Capture the cell that displays the provided text and extract its (X, Y) central coordinate. 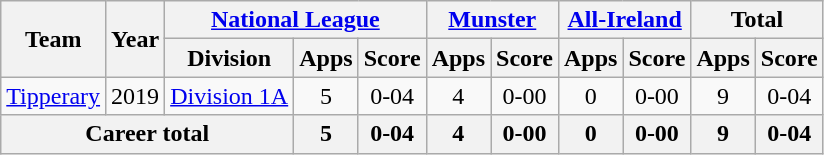
Year (136, 39)
Tipperary (54, 96)
National League (296, 20)
Munster (492, 20)
Team (54, 39)
All-Ireland (624, 20)
Career total (148, 134)
Division 1A (230, 96)
Total (757, 20)
2019 (136, 96)
Division (230, 58)
